Find where the given text appears and provide that cell's center as [X, Y] coordinate. 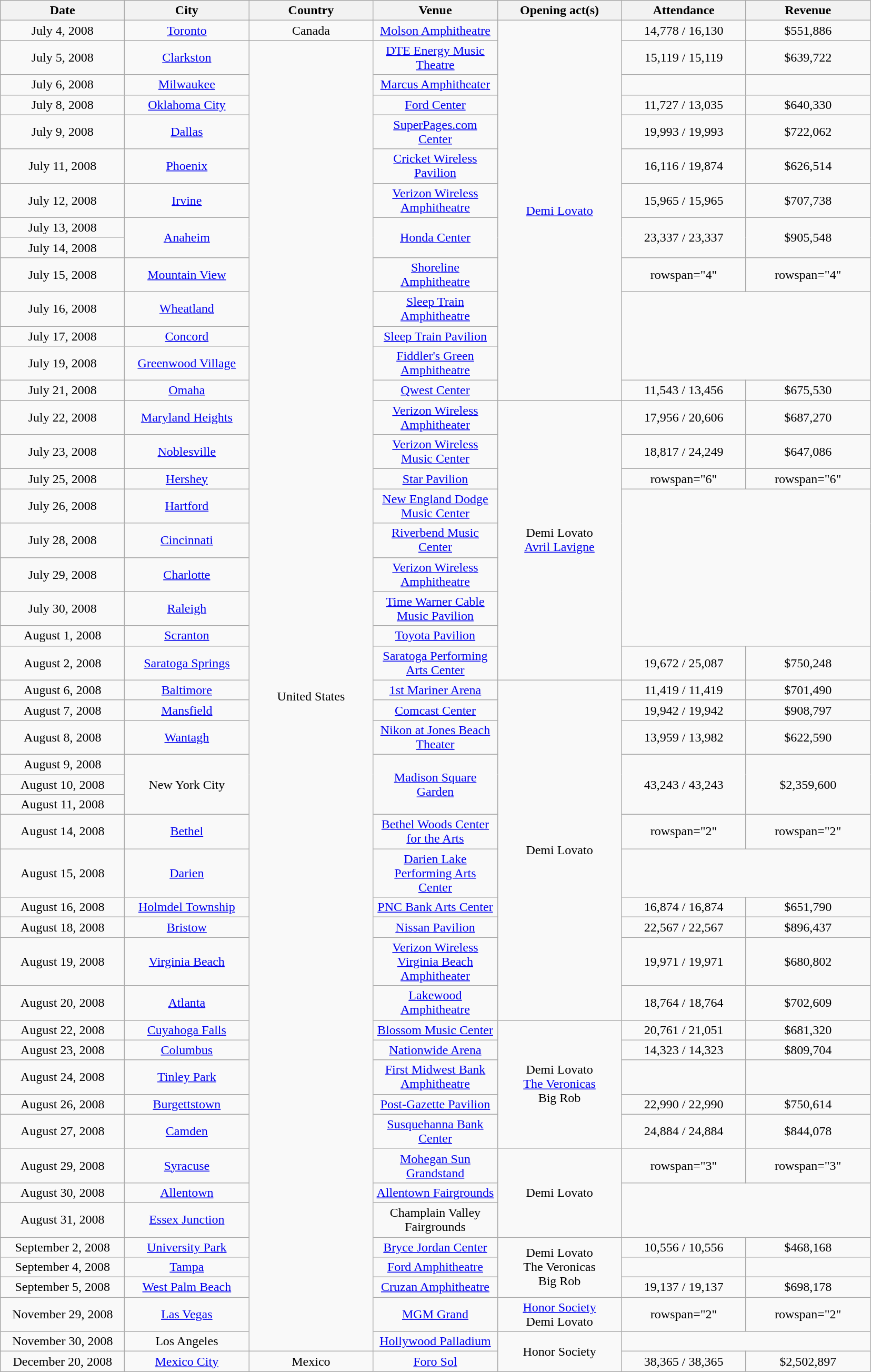
14,323 / 14,323 [684, 1050]
Demi LovatoAvril Lavigne [559, 540]
July 16, 2008 [63, 308]
Canada [311, 31]
Mountain View [187, 275]
Date [63, 11]
Country [311, 11]
Tampa [187, 1267]
July 21, 2008 [63, 390]
Qwest Center [435, 390]
Star Pavilion [435, 479]
September 2, 2008 [63, 1247]
Mohegan Sun Grandstand [435, 1165]
Mexico City [187, 1361]
Wheatland [187, 308]
City [187, 11]
July 13, 2008 [63, 227]
Time Warner Cable Music Pavilion [435, 608]
Cruzan Amphitheatre [435, 1287]
11,727 / 13,035 [684, 105]
Allentown [187, 1193]
17,956 / 20,606 [684, 418]
Greenwood Village [187, 363]
Dallas [187, 132]
Madison Square Garden [435, 784]
22,990 / 22,990 [684, 1104]
July 19, 2008 [63, 363]
August 30, 2008 [63, 1193]
SuperPages.com Center [435, 132]
November 29, 2008 [63, 1315]
July 26, 2008 [63, 506]
$2,502,897 [808, 1361]
Los Angeles [187, 1341]
Phoenix [187, 166]
Honor Society [559, 1351]
Verizon Wireless Virginia Beach Amphitheater [435, 962]
Molson Amphitheatre [435, 31]
Blossom Music Center [435, 1030]
July 30, 2008 [63, 608]
23,337 / 23,337 [684, 237]
August 9, 2008 [63, 764]
New York City [187, 784]
$905,548 [808, 237]
$722,062 [808, 132]
August 10, 2008 [63, 785]
Opening act(s) [559, 11]
$647,086 [808, 452]
Maryland Heights [187, 418]
19,993 / 19,993 [684, 132]
Revenue [808, 11]
$908,797 [808, 710]
July 25, 2008 [63, 479]
July 17, 2008 [63, 336]
July 9, 2008 [63, 132]
July 5, 2008 [63, 58]
Clarkston [187, 58]
$622,590 [808, 737]
19,942 / 19,942 [684, 710]
Milwaukee [187, 85]
Toyota Pavilion [435, 636]
16,874 / 16,874 [684, 907]
Darien [187, 873]
Honor SocietyDemi Lovato [559, 1315]
Nikon at Jones Beach Theater [435, 737]
July 23, 2008 [63, 452]
$750,614 [808, 1104]
Fiddler's Green Amphitheatre [435, 363]
$468,168 [808, 1247]
13,959 / 13,982 [684, 737]
$626,514 [808, 166]
Riverbend Music Center [435, 540]
Nissan Pavilion [435, 927]
Noblesville [187, 452]
July 22, 2008 [63, 418]
Marcus Amphitheater [435, 85]
$680,802 [808, 962]
August 6, 2008 [63, 690]
July 28, 2008 [63, 540]
19,971 / 19,971 [684, 962]
$698,178 [808, 1287]
Darien Lake Performing Arts Center [435, 873]
Scranton [187, 636]
August 18, 2008 [63, 927]
Venue [435, 11]
Syracuse [187, 1165]
First Midwest Bank Amphitheatre [435, 1077]
August 22, 2008 [63, 1030]
$640,330 [808, 105]
Camden [187, 1131]
$651,790 [808, 907]
August 16, 2008 [63, 907]
MGM Grand [435, 1315]
Tinley Park [187, 1077]
$681,320 [808, 1030]
August 11, 2008 [63, 805]
New England Dodge Music Center [435, 506]
Cricket Wireless Pavilion [435, 166]
Las Vegas [187, 1315]
$639,722 [808, 58]
Columbus [187, 1050]
Foro Sol [435, 1361]
Virginia Beach [187, 962]
15,965 / 15,965 [684, 200]
August 26, 2008 [63, 1104]
Ford Center [435, 105]
December 20, 2008 [63, 1361]
$702,609 [808, 1003]
August 20, 2008 [63, 1003]
Verizon Wireless Amphitheater [435, 418]
August 15, 2008 [63, 873]
Raleigh [187, 608]
Bethel Woods Center for the Arts [435, 832]
$896,437 [808, 927]
August 1, 2008 [63, 636]
Lakewood Amphitheatre [435, 1003]
United States [311, 696]
$750,248 [808, 663]
November 30, 2008 [63, 1341]
Verizon Wireless Music Center [435, 452]
July 15, 2008 [63, 275]
August 2, 2008 [63, 663]
August 29, 2008 [63, 1165]
$809,704 [808, 1050]
Sleep Train Amphitheatre [435, 308]
$675,530 [808, 390]
Mexico [311, 1361]
July 12, 2008 [63, 200]
Cuyahoga Falls [187, 1030]
July 4, 2008 [63, 31]
1st Mariner Arena [435, 690]
August 14, 2008 [63, 832]
August 24, 2008 [63, 1077]
24,884 / 24,884 [684, 1131]
Nationwide Arena [435, 1050]
11,419 / 11,419 [684, 690]
Anaheim [187, 237]
Comcast Center [435, 710]
18,764 / 18,764 [684, 1003]
Irvine [187, 200]
$551,886 [808, 31]
Baltimore [187, 690]
Cincinnati [187, 540]
19,137 / 19,137 [684, 1287]
August 23, 2008 [63, 1050]
August 31, 2008 [63, 1220]
20,761 / 21,051 [684, 1030]
DTE Energy Music Theatre [435, 58]
July 6, 2008 [63, 85]
Sleep Train Pavilion [435, 336]
Burgettstown [187, 1104]
July 29, 2008 [63, 575]
August 19, 2008 [63, 962]
Saratoga Springs [187, 663]
Charlotte [187, 575]
Post-Gazette Pavilion [435, 1104]
19,672 / 25,087 [684, 663]
Mansfield [187, 710]
Concord [187, 336]
11,543 / 13,456 [684, 390]
Allentown Fairgrounds [435, 1193]
Bryce Jordan Center [435, 1247]
Honda Center [435, 237]
University Park [187, 1247]
Bethel [187, 832]
PNC Bank Arts Center [435, 907]
Hartford [187, 506]
Bristow [187, 927]
10,556 / 10,556 [684, 1247]
Wantagh [187, 737]
18,817 / 24,249 [684, 452]
Hershey [187, 479]
September 4, 2008 [63, 1267]
Oklahoma City [187, 105]
Champlain Valley Fairgrounds [435, 1220]
Susquehanna Bank Center [435, 1131]
$687,270 [808, 418]
Omaha [187, 390]
16,116 / 19,874 [684, 166]
$701,490 [808, 690]
July 11, 2008 [63, 166]
Ford Amphitheatre [435, 1267]
38,365 / 38,365 [684, 1361]
Holmdel Township [187, 907]
$2,359,600 [808, 784]
West Palm Beach [187, 1287]
July 14, 2008 [63, 247]
Toronto [187, 31]
Essex Junction [187, 1220]
August 7, 2008 [63, 710]
Attendance [684, 11]
43,243 / 43,243 [684, 784]
September 5, 2008 [63, 1287]
August 27, 2008 [63, 1131]
$707,738 [808, 200]
Hollywood Palladium [435, 1341]
Atlanta [187, 1003]
14,778 / 16,130 [684, 31]
$844,078 [808, 1131]
July 8, 2008 [63, 105]
Saratoga Performing Arts Center [435, 663]
22,567 / 22,567 [684, 927]
Shoreline Amphitheatre [435, 275]
15,119 / 15,119 [684, 58]
August 8, 2008 [63, 737]
